Provide the [X, Y] coordinate of the cell's center where the given text is located.  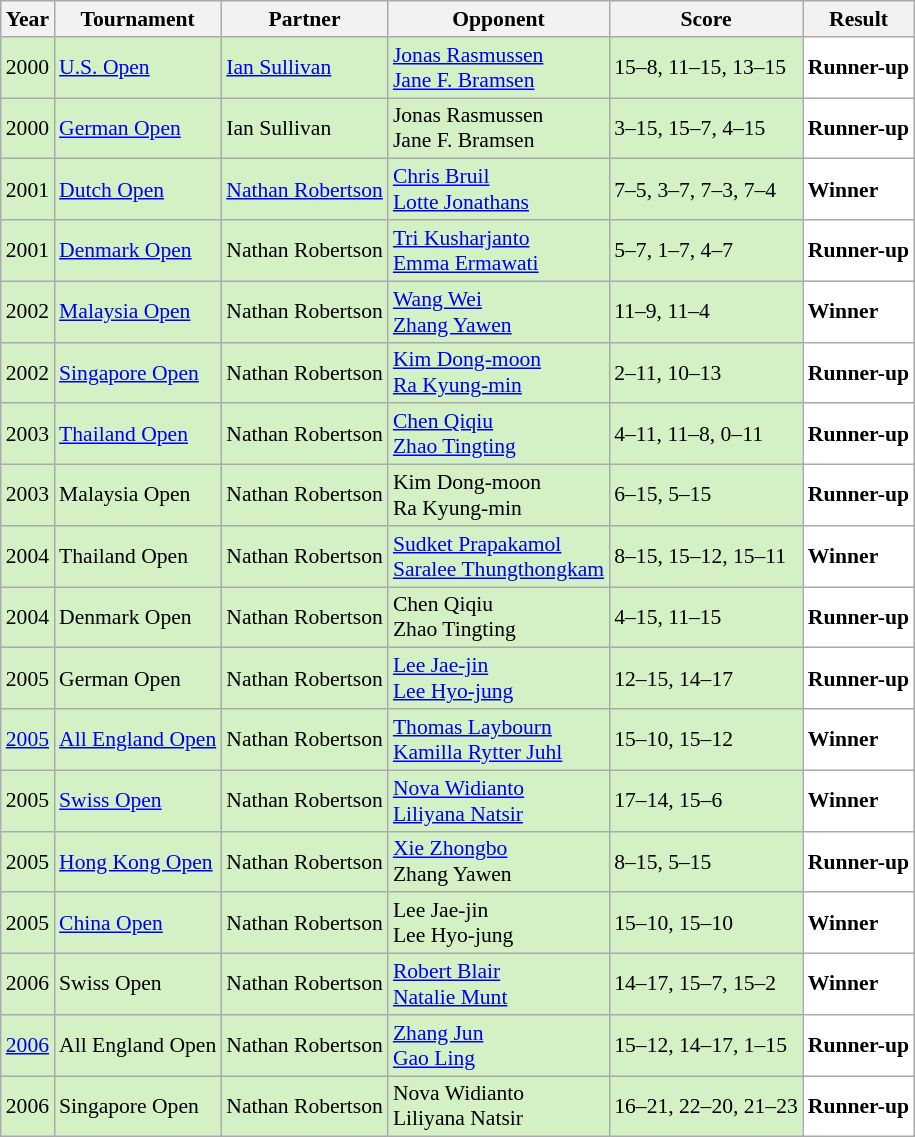
Chris Bruil Lotte Jonathans [498, 190]
Robert Blair Natalie Munt [498, 984]
2–11, 10–13 [706, 372]
4–15, 11–15 [706, 618]
8–15, 5–15 [706, 862]
Hong Kong Open [138, 862]
Dutch Open [138, 190]
15–8, 11–15, 13–15 [706, 68]
7–5, 3–7, 7–3, 7–4 [706, 190]
Result [858, 19]
China Open [138, 924]
15–12, 14–17, 1–15 [706, 1046]
Xie Zhongbo Zhang Yawen [498, 862]
Tri Kusharjanto Emma Ermawati [498, 250]
16–21, 22–20, 21–23 [706, 1106]
12–15, 14–17 [706, 678]
Wang Wei Zhang Yawen [498, 312]
3–15, 15–7, 4–15 [706, 128]
Tournament [138, 19]
8–15, 15–12, 15–11 [706, 556]
17–14, 15–6 [706, 800]
Partner [304, 19]
11–9, 11–4 [706, 312]
Score [706, 19]
Sudket Prapakamol Saralee Thungthongkam [498, 556]
15–10, 15–12 [706, 740]
14–17, 15–7, 15–2 [706, 984]
15–10, 15–10 [706, 924]
U.S. Open [138, 68]
4–11, 11–8, 0–11 [706, 434]
Opponent [498, 19]
6–15, 5–15 [706, 496]
Thomas Laybourn Kamilla Rytter Juhl [498, 740]
Year [28, 19]
5–7, 1–7, 4–7 [706, 250]
Zhang Jun Gao Ling [498, 1046]
